Return [X, Y] of the center of cell containing provided text 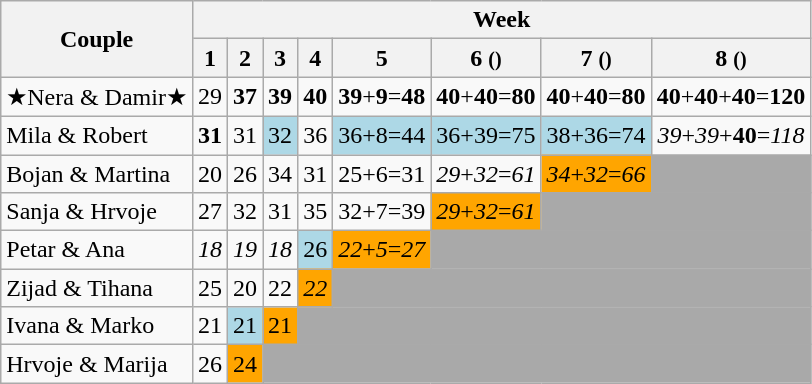
8 () [731, 58]
39+39+40=118 [731, 135]
25+6=31 [382, 173]
39 [280, 97]
Mila & Robert [97, 135]
Sanja & Hrvoje [97, 212]
Zijad & Tihana [97, 288]
37 [244, 97]
35 [316, 212]
4 [316, 58]
40+40+40=120 [731, 97]
Petar & Ana [97, 250]
34 [280, 173]
Ivana & Marko [97, 326]
38+36=74 [596, 135]
1 [210, 58]
29 [210, 97]
7 () [596, 58]
36+8=44 [382, 135]
36+39=75 [486, 135]
40 [316, 97]
Hrvoje & Marija [97, 364]
6 () [486, 58]
22+5=27 [382, 250]
2 [244, 58]
★Nera & Damir★ [97, 97]
34+32=66 [596, 173]
Bojan & Martina [97, 173]
5 [382, 58]
36 [316, 135]
19 [244, 250]
32+7=39 [382, 212]
Week [501, 20]
3 [280, 58]
Couple [97, 39]
39+9=48 [382, 97]
27 [210, 212]
25 [210, 288]
24 [244, 364]
